Identify which cell holds the provided text, then report its [x, y] central coordinate. 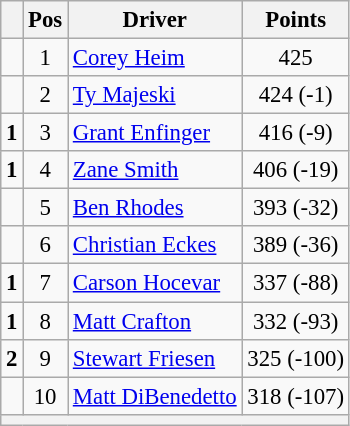
5 [46, 208]
Zane Smith [155, 170]
3 [46, 133]
Ty Majeski [155, 95]
416 (-9) [296, 133]
Corey Heim [155, 58]
Points [296, 20]
Christian Eckes [155, 245]
325 (-100) [296, 358]
332 (-93) [296, 321]
Pos [46, 20]
Grant Enfinger [155, 133]
393 (-32) [296, 208]
425 [296, 58]
4 [46, 170]
318 (-107) [296, 396]
7 [46, 283]
389 (-36) [296, 245]
9 [46, 358]
337 (-88) [296, 283]
Driver [155, 20]
Carson Hocevar [155, 283]
10 [46, 396]
Matt DiBenedetto [155, 396]
424 (-1) [296, 95]
6 [46, 245]
406 (-19) [296, 170]
Matt Crafton [155, 321]
Stewart Friesen [155, 358]
Ben Rhodes [155, 208]
8 [46, 321]
